Find where the given text appears and provide that cell's center as [X, Y] coordinate. 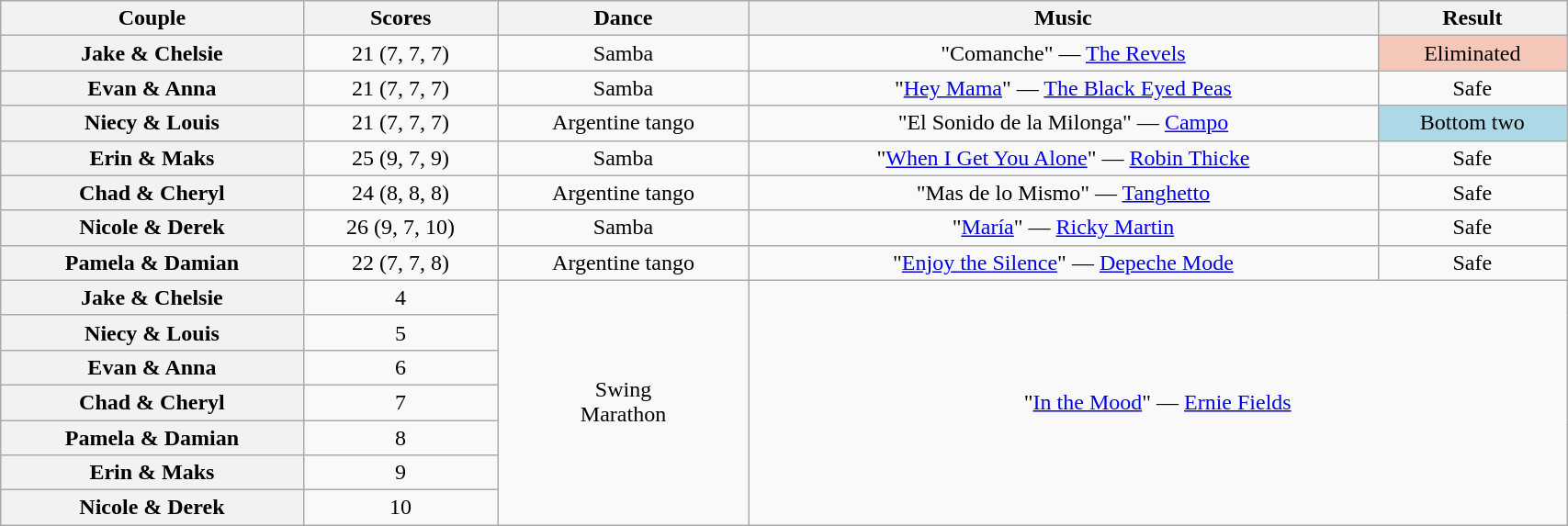
Couple [152, 18]
"Hey Mama" — The Black Eyed Peas [1064, 88]
"Mas de lo Mismo" — Tanghetto [1064, 193]
22 (7, 7, 8) [400, 263]
SwingMarathon [623, 402]
9 [400, 473]
25 (9, 7, 9) [400, 158]
Bottom two [1472, 123]
"In the Mood" — Ernie Fields [1157, 402]
Music [1064, 18]
Eliminated [1472, 53]
Scores [400, 18]
"María" — Ricky Martin [1064, 228]
7 [400, 402]
Dance [623, 18]
"El Sonido de la Milonga" — Campo [1064, 123]
"Enjoy the Silence" — Depeche Mode [1064, 263]
8 [400, 438]
4 [400, 297]
Result [1472, 18]
"When I Get You Alone" — Robin Thicke [1064, 158]
6 [400, 367]
"Comanche" — The Revels [1064, 53]
26 (9, 7, 10) [400, 228]
10 [400, 508]
24 (8, 8, 8) [400, 193]
5 [400, 332]
